Return the (X, Y) coordinate for the center point of the cell that contains the specified text.  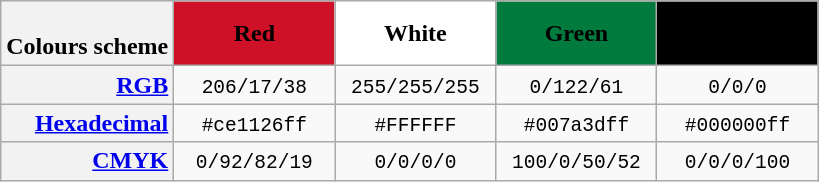
White (416, 34)
0/0/0/100 (738, 161)
255/255/255 (416, 85)
Black (738, 34)
Red (254, 34)
Colours scheme (88, 34)
0/0/0/0 (416, 161)
Hexadecimal (88, 123)
RGB (88, 85)
0/122/61 (576, 85)
Green (576, 34)
206/17/38 (254, 85)
#ce1126ff (254, 123)
#000000ff (738, 123)
#FFFFFF (416, 123)
CMYK (88, 161)
#007a3dff (576, 123)
0/0/0 (738, 85)
100/0/50/52 (576, 161)
0/92/82/19 (254, 161)
